Capture the cell that displays the provided text and extract its (X, Y) central coordinate. 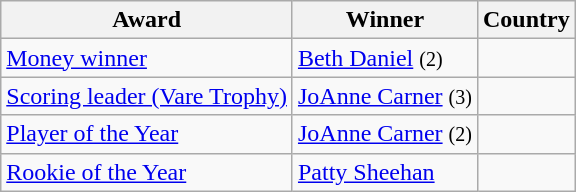
Rookie of the Year (147, 172)
Beth Daniel (2) (384, 58)
Player of the Year (147, 134)
Patty Sheehan (384, 172)
JoAnne Carner (2) (384, 134)
Winner (384, 20)
Money winner (147, 58)
JoAnne Carner (3) (384, 96)
Award (147, 20)
Scoring leader (Vare Trophy) (147, 96)
Country (526, 20)
